Pinpoint the cell where the given text exists, returning its [X, Y] midpoint coordinate. 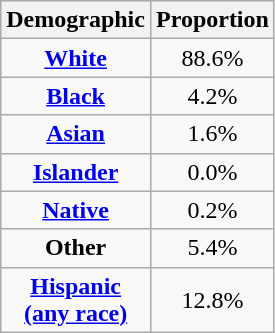
Black [76, 96]
Proportion [212, 20]
Demographic [76, 20]
0.0% [212, 172]
Asian [76, 134]
0.2% [212, 210]
Hispanic(any race) [76, 300]
12.8% [212, 300]
4.2% [212, 96]
5.4% [212, 248]
Native [76, 210]
Other [76, 248]
1.6% [212, 134]
88.6% [212, 58]
Islander [76, 172]
White [76, 58]
